Determine the [X, Y] coordinate at the center of the cell enclosing the given text.  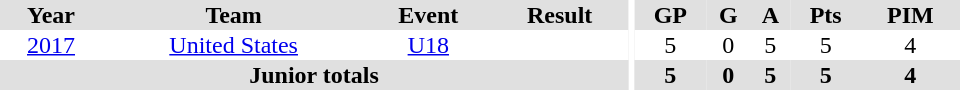
Result [560, 15]
2017 [51, 45]
U18 [428, 45]
Pts [826, 15]
G [728, 15]
United States [234, 45]
Event [428, 15]
Team [234, 15]
Year [51, 15]
Junior totals [314, 75]
GP [670, 15]
A [770, 15]
PIM [910, 15]
